Return the [x, y] coordinate for the center point of the cell that contains the specified text.  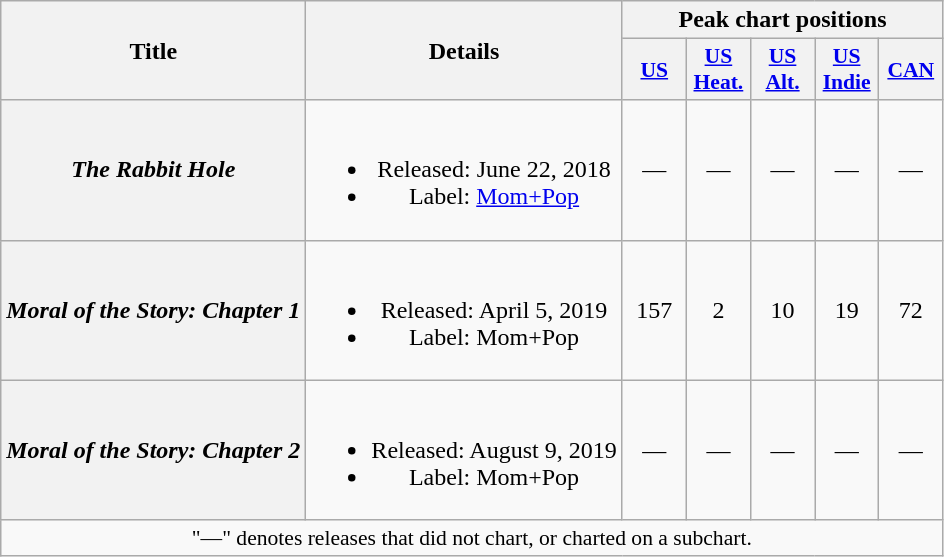
Title [154, 50]
Details [464, 50]
US [654, 70]
CAN [911, 70]
2 [718, 310]
Released: June 22, 2018Label: Mom+Pop [464, 170]
72 [911, 310]
Released: August 9, 2019Label: Mom+Pop [464, 450]
USAlt. [782, 70]
Peak chart positions [782, 20]
USHeat. [718, 70]
The Rabbit Hole [154, 170]
Moral of the Story: Chapter 2 [154, 450]
10 [782, 310]
19 [847, 310]
"—" denotes releases that did not chart, or charted on a subchart. [472, 538]
Moral of the Story: Chapter 1 [154, 310]
Released: April 5, 2019Label: Mom+Pop [464, 310]
USIndie [847, 70]
157 [654, 310]
